Provide the (X, Y) coordinate of the cell's center where the given text is located.  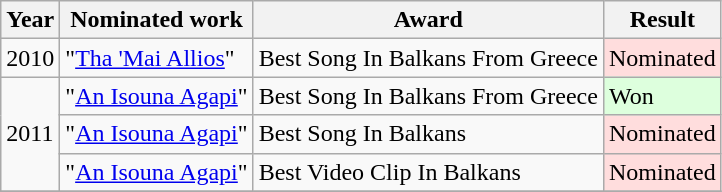
Best Song In Balkans (428, 134)
Nominated work (156, 20)
Result (662, 20)
Won (662, 96)
"Tha 'Mai Allios" (156, 58)
Award (428, 20)
2010 (30, 58)
2011 (30, 134)
Year (30, 20)
Best Video Clip In Balkans (428, 172)
